Identify which cell holds the provided text, then report its [X, Y] central coordinate. 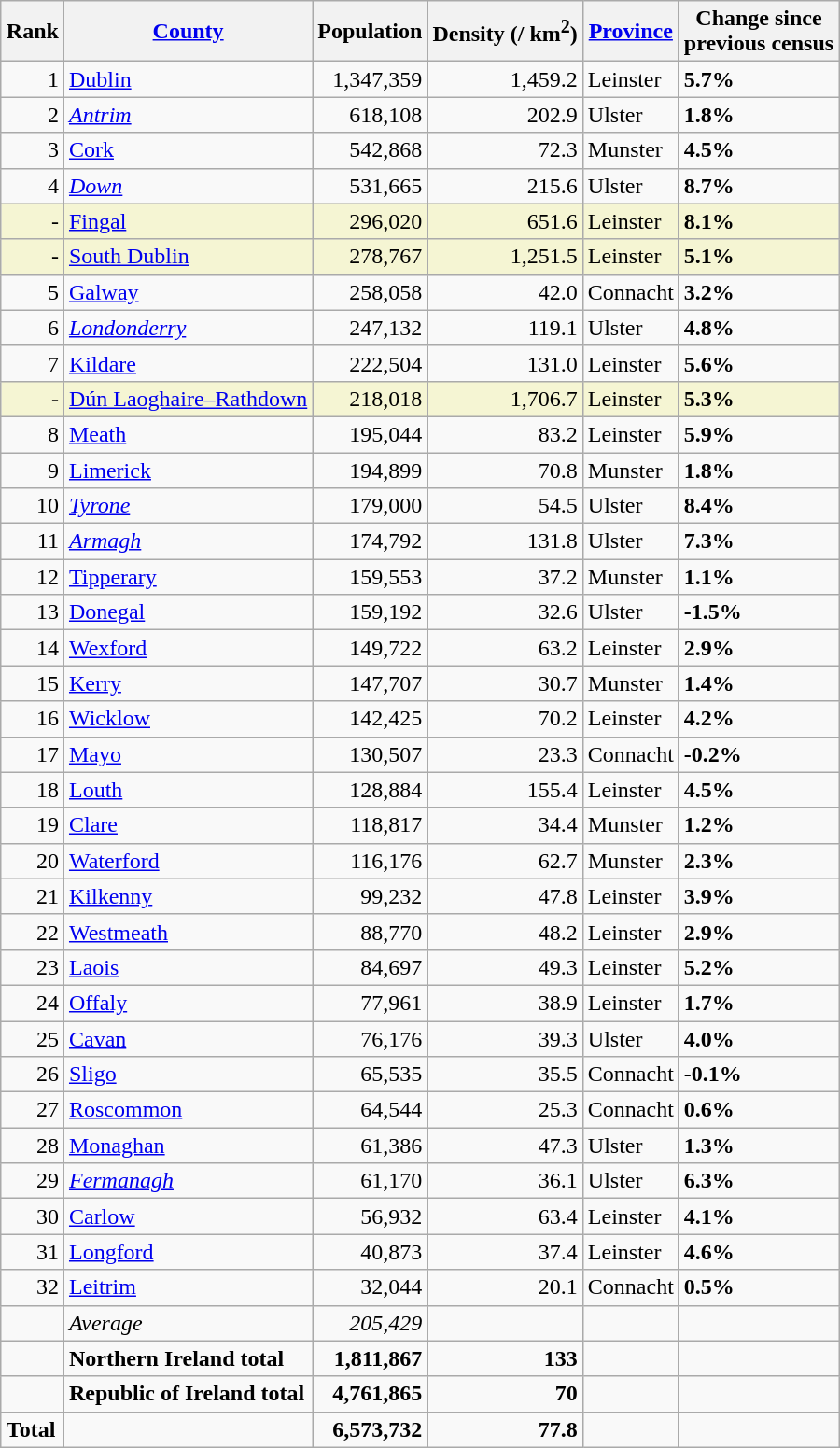
4.8% [758, 328]
Antrim [188, 115]
296,020 [370, 221]
13 [32, 612]
19 [32, 825]
27 [32, 1110]
1.7% [758, 1003]
-0.2% [758, 754]
83.2 [505, 434]
1.2% [758, 825]
118,817 [370, 825]
8.7% [758, 186]
16 [32, 719]
149,722 [370, 648]
56,932 [370, 1216]
5.3% [758, 399]
1,251.5 [505, 257]
131.8 [505, 541]
0.6% [758, 1110]
Republic of Ireland total [188, 1394]
47.3 [505, 1146]
25.3 [505, 1110]
Limerick [188, 470]
7.3% [758, 541]
34.4 [505, 825]
76,176 [370, 1039]
22 [32, 932]
77.8 [505, 1429]
258,058 [370, 292]
17 [32, 754]
Tyrone [188, 506]
5.9% [758, 434]
Sligo [188, 1075]
278,767 [370, 257]
31 [32, 1252]
35.5 [505, 1075]
8.4% [758, 506]
4.0% [758, 1039]
128,884 [370, 790]
142,425 [370, 719]
6.3% [758, 1181]
County [188, 32]
Roscommon [188, 1110]
5 [32, 292]
Wicklow [188, 719]
20.1 [505, 1287]
47.8 [505, 896]
Kerry [188, 683]
1,706.7 [505, 399]
159,192 [370, 612]
32 [32, 1287]
3 [32, 150]
Meath [188, 434]
37.2 [505, 577]
4.6% [758, 1252]
Change since previous census [758, 32]
Average [188, 1323]
Louth [188, 790]
Londonderry [188, 328]
65,535 [370, 1075]
4 [32, 186]
Donegal [188, 612]
Kildare [188, 363]
4.2% [758, 719]
Offaly [188, 1003]
72.3 [505, 150]
3.9% [758, 896]
Kilkenny [188, 896]
36.1 [505, 1181]
30.7 [505, 683]
Cavan [188, 1039]
48.2 [505, 932]
651.6 [505, 221]
88,770 [370, 932]
119.1 [505, 328]
116,176 [370, 861]
Northern Ireland total [188, 1358]
542,868 [370, 150]
Fingal [188, 221]
24 [32, 1003]
222,504 [370, 363]
Dún Laoghaire–Rathdown [188, 399]
1,347,359 [370, 79]
77,961 [370, 1003]
63.4 [505, 1216]
5.7% [758, 79]
215.6 [505, 186]
174,792 [370, 541]
8 [32, 434]
1.4% [758, 683]
10 [32, 506]
3.2% [758, 292]
1,811,867 [370, 1358]
23.3 [505, 754]
131.0 [505, 363]
194,899 [370, 470]
32.6 [505, 612]
61,170 [370, 1181]
Westmeath [188, 932]
61,386 [370, 1146]
-1.5% [758, 612]
Fermanagh [188, 1181]
218,018 [370, 399]
54.5 [505, 506]
11 [32, 541]
12 [32, 577]
6,573,732 [370, 1429]
Cork [188, 150]
18 [32, 790]
42.0 [505, 292]
5.1% [758, 257]
25 [32, 1039]
Tipperary [188, 577]
63.2 [505, 648]
20 [32, 861]
Leitrim [188, 1287]
28 [32, 1146]
202.9 [505, 115]
205,429 [370, 1323]
5.6% [758, 363]
39.3 [505, 1039]
247,132 [370, 328]
South Dublin [188, 257]
70.2 [505, 719]
Clare [188, 825]
Province [631, 32]
9 [32, 470]
179,000 [370, 506]
1 [32, 79]
7 [32, 363]
4,761,865 [370, 1394]
4.1% [758, 1216]
37.4 [505, 1252]
0.5% [758, 1287]
32,044 [370, 1287]
133 [505, 1358]
2 [32, 115]
70 [505, 1394]
Laois [188, 967]
29 [32, 1181]
Population [370, 32]
147,707 [370, 683]
64,544 [370, 1110]
14 [32, 648]
Total [32, 1429]
Armagh [188, 541]
Monaghan [188, 1146]
49.3 [505, 967]
70.8 [505, 470]
Rank [32, 32]
Dublin [188, 79]
84,697 [370, 967]
-0.1% [758, 1075]
1.1% [758, 577]
130,507 [370, 754]
159,553 [370, 577]
99,232 [370, 896]
Down [188, 186]
155.4 [505, 790]
Longford [188, 1252]
5.2% [758, 967]
Mayo [188, 754]
Galway [188, 292]
195,044 [370, 434]
618,108 [370, 115]
62.7 [505, 861]
38.9 [505, 1003]
Carlow [188, 1216]
1.3% [758, 1146]
2.3% [758, 861]
8.1% [758, 221]
21 [32, 896]
15 [32, 683]
23 [32, 967]
26 [32, 1075]
30 [32, 1216]
Density (/ km2) [505, 32]
Wexford [188, 648]
6 [32, 328]
40,873 [370, 1252]
531,665 [370, 186]
Waterford [188, 861]
1,459.2 [505, 79]
